Detect which cell encompasses the target text, then output its [X, Y] center coordinate. 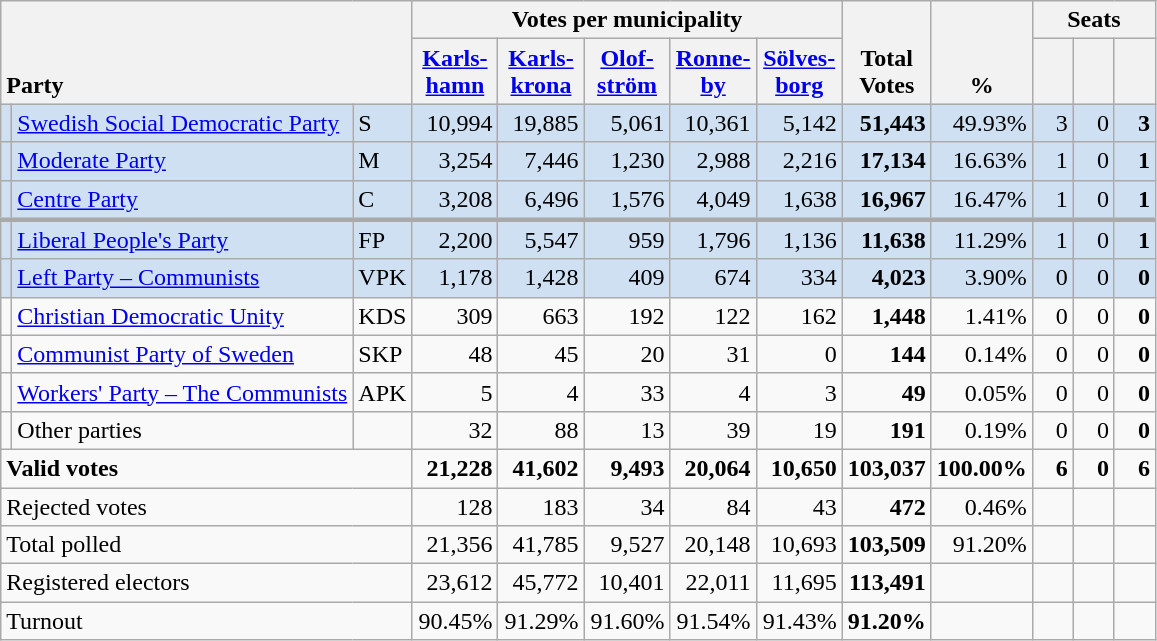
20 [627, 354]
Moderate Party [182, 161]
49 [886, 392]
674 [713, 278]
91.60% [627, 621]
122 [713, 316]
Communist Party of Sweden [182, 354]
1,230 [627, 161]
10,994 [455, 123]
3,254 [455, 161]
663 [541, 316]
1,448 [886, 316]
11.29% [982, 240]
51,443 [886, 123]
Ronne- by [713, 72]
43 [799, 507]
88 [541, 430]
Christian Democratic Unity [182, 316]
959 [627, 240]
Total Votes [886, 52]
334 [799, 278]
90.45% [455, 621]
48 [455, 354]
1,428 [541, 278]
19 [799, 430]
Karls- hamn [455, 72]
100.00% [982, 468]
309 [455, 316]
33 [627, 392]
45 [541, 354]
10,650 [799, 468]
39 [713, 430]
FP [382, 240]
11,638 [886, 240]
Turnout [206, 621]
21,356 [455, 545]
16,967 [886, 200]
191 [886, 430]
KDS [382, 316]
91.29% [541, 621]
16.63% [982, 161]
2,216 [799, 161]
1.41% [982, 316]
34 [627, 507]
17,134 [886, 161]
45,772 [541, 583]
Sölves- borg [799, 72]
409 [627, 278]
Registered electors [206, 583]
Party [206, 52]
13 [627, 430]
Votes per municipality [627, 20]
23,612 [455, 583]
21,228 [455, 468]
M [382, 161]
1,796 [713, 240]
183 [541, 507]
192 [627, 316]
Swedish Social Democratic Party [182, 123]
Seats [1094, 20]
4,023 [886, 278]
1,576 [627, 200]
91.54% [713, 621]
3.90% [982, 278]
Karls- krona [541, 72]
9,493 [627, 468]
APK [382, 392]
% [982, 52]
C [382, 200]
0.05% [982, 392]
20,148 [713, 545]
SKP [382, 354]
41,785 [541, 545]
5,547 [541, 240]
2,988 [713, 161]
9,527 [627, 545]
41,602 [541, 468]
Left Party – Communists [182, 278]
Olof- ström [627, 72]
7,446 [541, 161]
0.19% [982, 430]
84 [713, 507]
0.14% [982, 354]
2,200 [455, 240]
103,509 [886, 545]
1,136 [799, 240]
103,037 [886, 468]
32 [455, 430]
Liberal People's Party [182, 240]
VPK [382, 278]
Rejected votes [206, 507]
Centre Party [182, 200]
Workers' Party – The Communists [182, 392]
1,178 [455, 278]
0.46% [982, 507]
5,142 [799, 123]
5,061 [627, 123]
1,638 [799, 200]
472 [886, 507]
S [382, 123]
3,208 [455, 200]
11,695 [799, 583]
20,064 [713, 468]
49.93% [982, 123]
Valid votes [206, 468]
144 [886, 354]
10,361 [713, 123]
Other parties [182, 430]
5 [455, 392]
91.43% [799, 621]
162 [799, 316]
4,049 [713, 200]
10,401 [627, 583]
128 [455, 507]
10,693 [799, 545]
22,011 [713, 583]
19,885 [541, 123]
113,491 [886, 583]
Total polled [206, 545]
31 [713, 354]
16.47% [982, 200]
6,496 [541, 200]
